Detect which cell encompasses the target text, then output its [x, y] center coordinate. 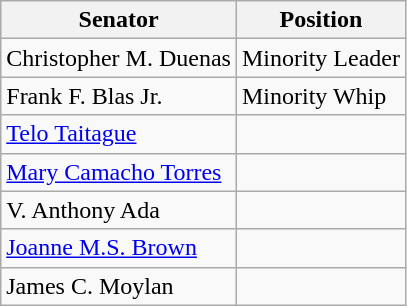
Minority Whip [320, 96]
Christopher M. Duenas [119, 58]
Frank F. Blas Jr. [119, 96]
Senator [119, 20]
Minority Leader [320, 58]
Position [320, 20]
Joanne M.S. Brown [119, 248]
V. Anthony Ada [119, 210]
Telo Taitague [119, 134]
Mary Camacho Torres [119, 172]
James C. Moylan [119, 286]
